Scan for the cell matching the given text and deliver its (X, Y) coordinate at center. 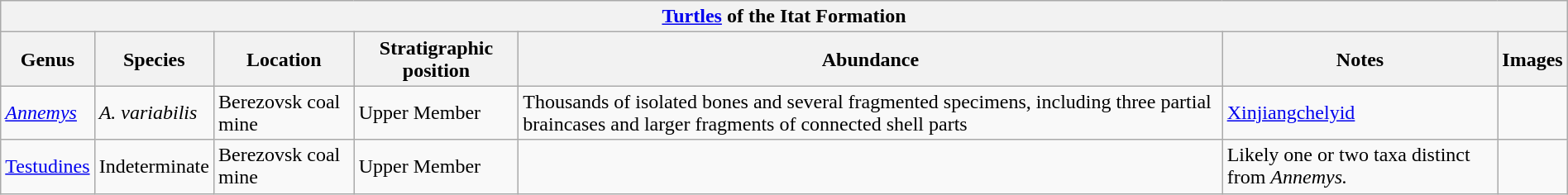
Genus (48, 59)
Species (154, 59)
Images (1532, 59)
Xinjiangchelyid (1360, 112)
Abundance (870, 59)
Turtles of the Itat Formation (784, 17)
Indeterminate (154, 167)
Location (284, 59)
Thousands of isolated bones and several fragmented specimens, including three partial braincases and larger fragments of connected shell parts (870, 112)
Notes (1360, 59)
Likely one or two taxa distinct from Annemys. (1360, 167)
Annemys (48, 112)
A. variabilis (154, 112)
Stratigraphic position (437, 59)
Testudines (48, 167)
